Search for the cell housing the specified text and yield its [x, y] center coordinate. 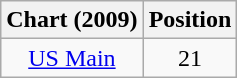
Position [190, 20]
Chart (2009) [72, 20]
21 [190, 58]
US Main [72, 58]
